For the text-containing cell, return its midpoint in (x, y) coordinate format. 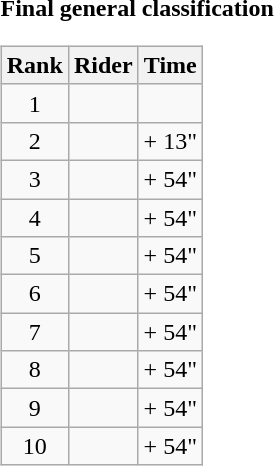
Time (170, 65)
3 (34, 179)
2 (34, 141)
+ 13" (170, 141)
Rider (103, 65)
4 (34, 217)
5 (34, 256)
6 (34, 294)
8 (34, 370)
Rank (34, 65)
9 (34, 408)
1 (34, 103)
7 (34, 332)
10 (34, 446)
